Identify which cell holds the provided text, then report its [x, y] central coordinate. 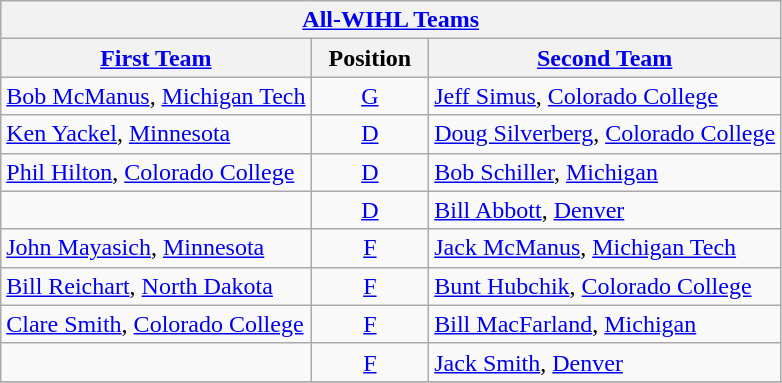
Bob Schiller, Michigan [605, 172]
Bill MacFarland, Michigan [605, 324]
Bunt Hubchik, Colorado College [605, 286]
Bill Abbott, Denver [605, 210]
First Team [156, 58]
Jeff Simus, Colorado College [605, 96]
G [370, 96]
Jack McManus, Michigan Tech [605, 248]
All-WIHL Teams [391, 20]
Phil Hilton, Colorado College [156, 172]
Position [370, 58]
John Mayasich, Minnesota [156, 248]
Bill Reichart, North Dakota [156, 286]
Jack Smith, Denver [605, 362]
Second Team [605, 58]
Ken Yackel, Minnesota [156, 134]
Doug Silverberg, Colorado College [605, 134]
Clare Smith, Colorado College [156, 324]
Bob McManus, Michigan Tech [156, 96]
